Pinpoint the cell where the given text exists, returning its (X, Y) midpoint coordinate. 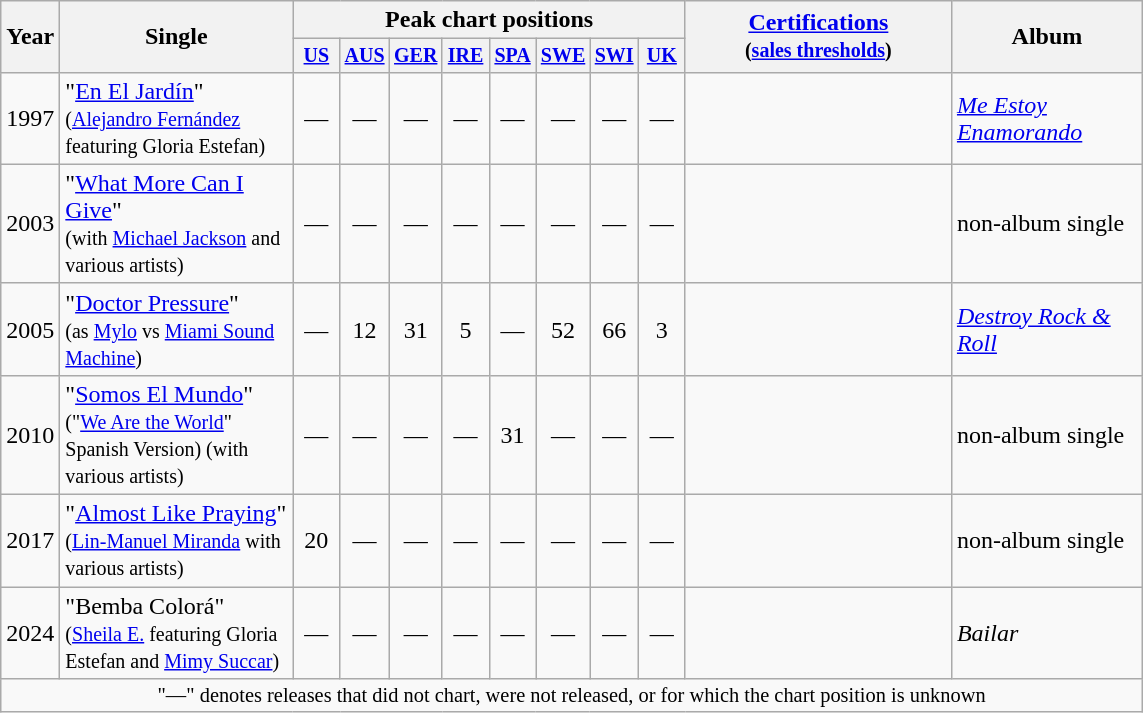
SPA (512, 56)
52 (563, 329)
Destroy Rock & Roll (1046, 329)
SWE (563, 56)
1997 (30, 118)
2003 (30, 224)
"Almost Like Praying"(Lin-Manuel Miranda with various artists) (176, 541)
"En El Jardín"(Alejandro Fernández featuring Gloria Estefan) (176, 118)
US (316, 56)
3 (662, 329)
Bailar (1046, 633)
66 (614, 329)
5 (466, 329)
Year (30, 37)
2024 (30, 633)
IRE (466, 56)
GER (416, 56)
2017 (30, 541)
2005 (30, 329)
"Doctor Pressure"(as Mylo vs Miami Sound Machine) (176, 329)
SWI (614, 56)
Me Estoy Enamorando (1046, 118)
"Somos El Mundo"("We Are the World" Spanish Version) (with various artists) (176, 434)
"Bemba Colorá"(Sheila E. featuring Gloria Estefan and Mimy Succar) (176, 633)
12 (364, 329)
AUS (364, 56)
Album (1046, 37)
2010 (30, 434)
"What More Can I Give"(with Michael Jackson and various artists) (176, 224)
"—" denotes releases that did not chart, were not released, or for which the chart position is unknown (572, 696)
Peak chart positions (489, 20)
Certifications(sales thresholds) (818, 37)
20 (316, 541)
UK (662, 56)
Single (176, 37)
